Pinpoint the cell where the given text exists, returning its [x, y] midpoint coordinate. 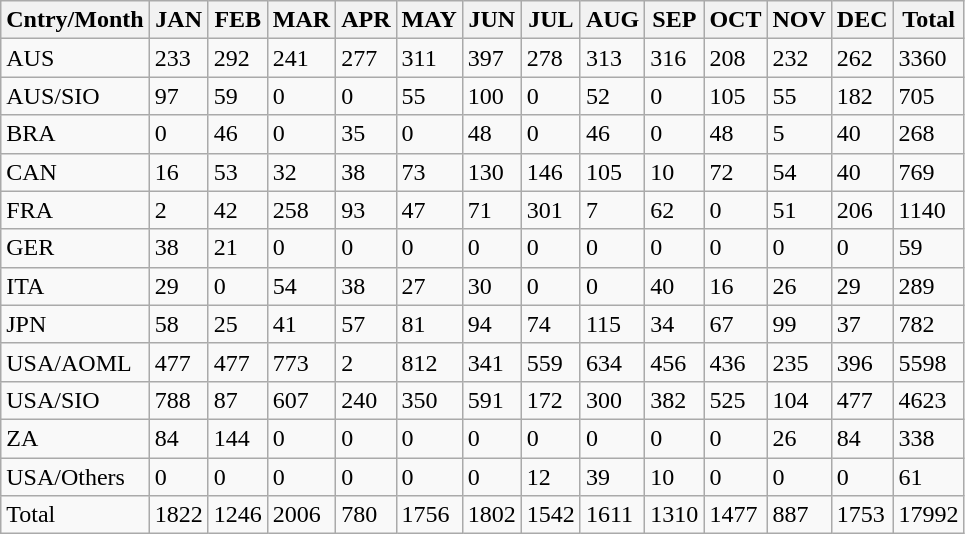
87 [238, 400]
57 [366, 324]
39 [612, 477]
1542 [550, 515]
233 [178, 58]
300 [612, 400]
146 [550, 172]
5598 [928, 362]
887 [799, 515]
USA/AOML [75, 362]
MAR [301, 20]
USA/Others [75, 477]
SEP [674, 20]
1477 [736, 515]
277 [366, 58]
172 [550, 400]
3360 [928, 58]
30 [492, 286]
607 [301, 400]
34 [674, 324]
5 [799, 134]
396 [862, 362]
73 [429, 172]
93 [366, 210]
53 [238, 172]
OCT [736, 20]
81 [429, 324]
ZA [75, 438]
47 [429, 210]
208 [736, 58]
7 [612, 210]
MAY [429, 20]
436 [736, 362]
769 [928, 172]
32 [301, 172]
338 [928, 438]
25 [238, 324]
350 [429, 400]
71 [492, 210]
JUL [550, 20]
AUS/SIO [75, 96]
812 [429, 362]
104 [799, 400]
1310 [674, 515]
NOV [799, 20]
37 [862, 324]
1246 [238, 515]
525 [736, 400]
341 [492, 362]
382 [674, 400]
1822 [178, 515]
144 [238, 438]
AUG [612, 20]
241 [301, 58]
DEC [862, 20]
235 [799, 362]
42 [238, 210]
51 [799, 210]
456 [674, 362]
JUN [492, 20]
4623 [928, 400]
JAN [178, 20]
788 [178, 400]
292 [238, 58]
100 [492, 96]
FEB [238, 20]
782 [928, 324]
52 [612, 96]
1611 [612, 515]
CAN [75, 172]
Cntry/Month [75, 20]
17992 [928, 515]
634 [612, 362]
115 [612, 324]
35 [366, 134]
258 [301, 210]
67 [736, 324]
BRA [75, 134]
780 [366, 515]
2006 [301, 515]
268 [928, 134]
1753 [862, 515]
AUS [75, 58]
289 [928, 286]
311 [429, 58]
62 [674, 210]
JPN [75, 324]
GER [75, 248]
1140 [928, 210]
773 [301, 362]
72 [736, 172]
182 [862, 96]
99 [799, 324]
591 [492, 400]
58 [178, 324]
278 [550, 58]
21 [238, 248]
ITA [75, 286]
97 [178, 96]
316 [674, 58]
APR [366, 20]
USA/SIO [75, 400]
41 [301, 324]
130 [492, 172]
397 [492, 58]
FRA [75, 210]
301 [550, 210]
61 [928, 477]
1802 [492, 515]
74 [550, 324]
1756 [429, 515]
12 [550, 477]
262 [862, 58]
240 [366, 400]
206 [862, 210]
313 [612, 58]
559 [550, 362]
705 [928, 96]
94 [492, 324]
27 [429, 286]
232 [799, 58]
